Pinpoint the cell where the given text exists, returning its (x, y) midpoint coordinate. 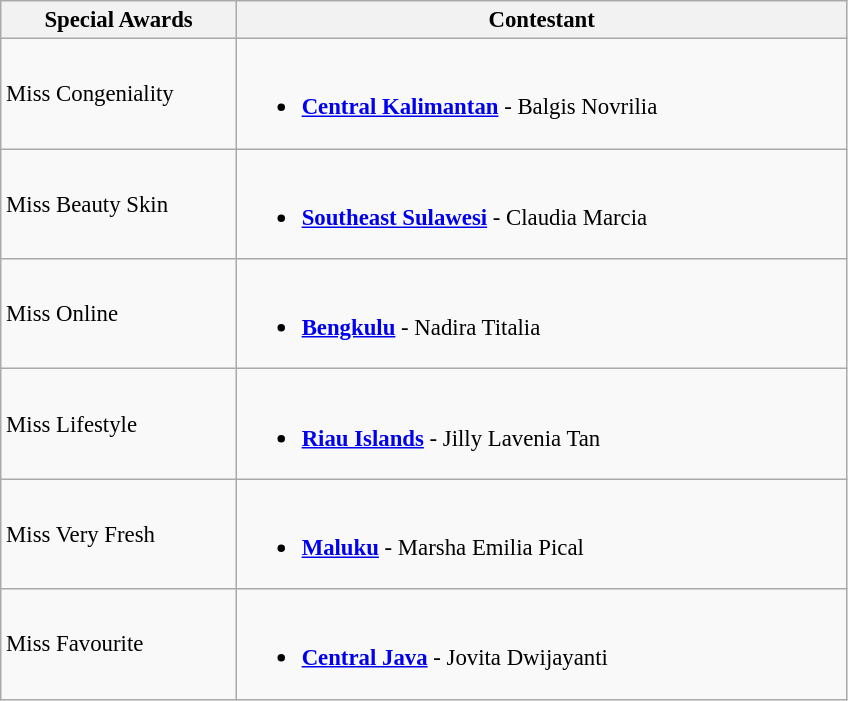
Riau Islands - Jilly Lavenia Tan (542, 424)
Miss Favourite (119, 644)
Miss Beauty Skin (119, 204)
Miss Congeniality (119, 94)
Maluku - Marsha Emilia Pical (542, 534)
Central Kalimantan - Balgis Novrilia (542, 94)
Southeast Sulawesi - Claudia Marcia (542, 204)
Miss Very Fresh (119, 534)
Contestant (542, 20)
Miss Lifestyle (119, 424)
Central Java - Jovita Dwijayanti (542, 644)
Bengkulu - Nadira Titalia (542, 314)
Miss Online (119, 314)
Special Awards (119, 20)
